Return the (x, y) coordinate for the center point of the cell that contains the specified text.  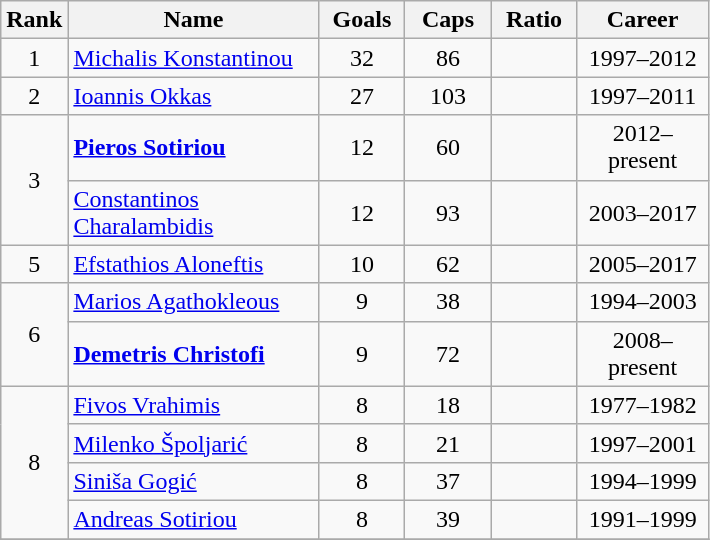
2012–present (642, 148)
3 (34, 180)
Andreas Sotiriou (194, 519)
1994–1999 (642, 481)
2008–present (642, 354)
10 (362, 264)
1 (34, 58)
Milenko Špoljarić (194, 443)
18 (448, 405)
Name (194, 20)
Efstathios Aloneftis (194, 264)
Pieros Sotiriou (194, 148)
1997–2001 (642, 443)
93 (448, 212)
1991–1999 (642, 519)
Marios Agathokleous (194, 302)
6 (34, 334)
5 (34, 264)
Ratio (534, 20)
2003–2017 (642, 212)
38 (448, 302)
Constantinos Charalambidis (194, 212)
86 (448, 58)
103 (448, 96)
Goals (362, 20)
Michalis Konstantinou (194, 58)
72 (448, 354)
21 (448, 443)
1997–2011 (642, 96)
Siniša Gogić (194, 481)
Fivos Vrahimis (194, 405)
2 (34, 96)
62 (448, 264)
Demetris Christofi (194, 354)
1977–1982 (642, 405)
1994–2003 (642, 302)
37 (448, 481)
27 (362, 96)
Career (642, 20)
Caps (448, 20)
1997–2012 (642, 58)
Ioannis Okkas (194, 96)
2005–2017 (642, 264)
Rank (34, 20)
32 (362, 58)
39 (448, 519)
60 (448, 148)
